Find where the given text appears and provide that cell's center as [X, Y] coordinate. 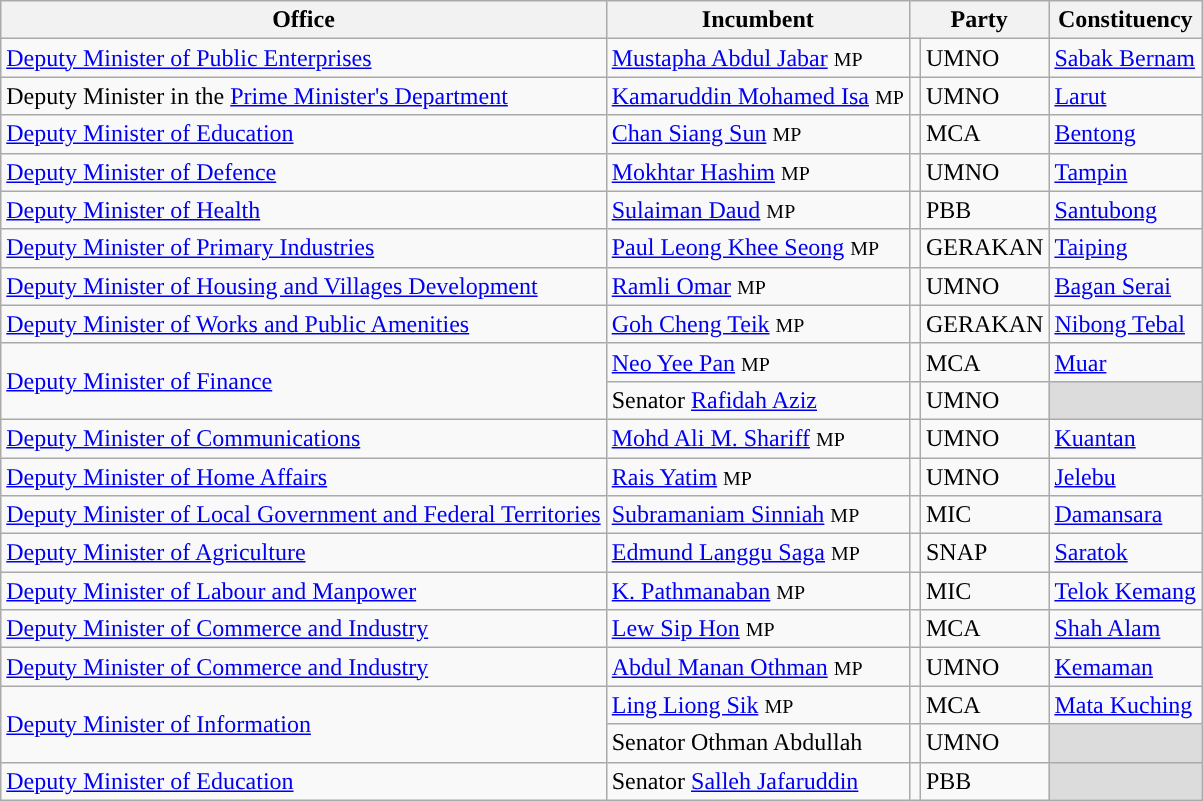
K. Pathmanaban MP [758, 591]
Deputy Minister in the Prime Minister's Department [304, 96]
Senator Salleh Jafaruddin [758, 781]
Deputy Minister of Finance [304, 381]
Goh Cheng Teik MP [758, 324]
Mustapha Abdul Jabar MP [758, 58]
Sabak Bernam [1126, 58]
Sulaiman Daud MP [758, 210]
Shah Alam [1126, 629]
Tampin [1126, 172]
Deputy Minister of Primary Industries [304, 248]
Telok Kemang [1126, 591]
Deputy Minister of Housing and Villages Development [304, 286]
Ramli Omar MP [758, 286]
Kamaruddin Mohamed Isa MP [758, 96]
Office [304, 20]
Mata Kuching [1126, 705]
Deputy Minister of Communications [304, 438]
Muar [1126, 362]
Mohd Ali M. Shariff MP [758, 438]
Nibong Tebal [1126, 324]
SNAP [984, 553]
Mokhtar Hashim MP [758, 172]
Deputy Minister of Information [304, 724]
Kemaman [1126, 667]
Deputy Minister of Home Affairs [304, 477]
Rais Yatim MP [758, 477]
Damansara [1126, 515]
Deputy Minister of Works and Public Amenities [304, 324]
Bagan Serai [1126, 286]
Deputy Minister of Health [304, 210]
Taiping [1126, 248]
Deputy Minister of Public Enterprises [304, 58]
Neo Yee Pan MP [758, 362]
Kuantan [1126, 438]
Incumbent [758, 20]
Saratok [1126, 553]
Santubong [1126, 210]
Deputy Minister of Agriculture [304, 553]
Party [978, 20]
Senator Rafidah Aziz [758, 400]
Larut [1126, 96]
Abdul Manan Othman MP [758, 667]
Paul Leong Khee Seong MP [758, 248]
Ling Liong Sik MP [758, 705]
Constituency [1126, 20]
Senator Othman Abdullah [758, 743]
Deputy Minister of Labour and Manpower [304, 591]
Lew Sip Hon MP [758, 629]
Jelebu [1126, 477]
Edmund Langgu Saga MP [758, 553]
Deputy Minister of Local Government and Federal Territories [304, 515]
Subramaniam Sinniah MP [758, 515]
Chan Siang Sun MP [758, 134]
Bentong [1126, 134]
Deputy Minister of Defence [304, 172]
